Find where the given text appears and provide that cell's center as (X, Y) coordinate. 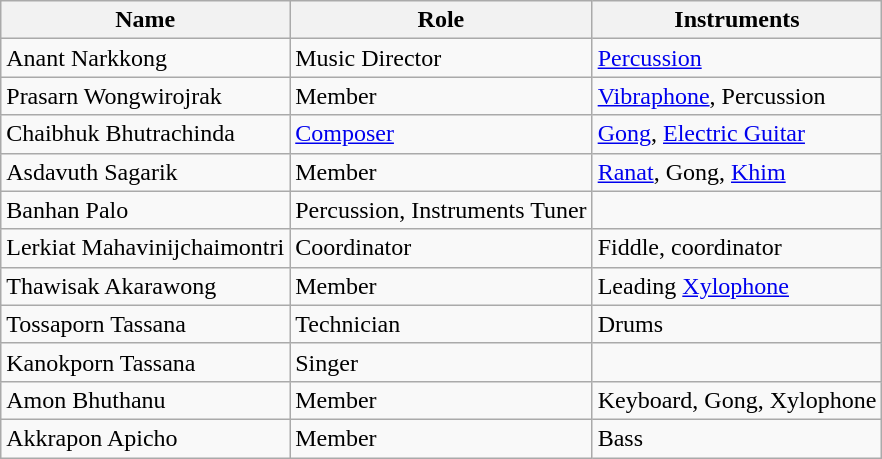
Instruments (737, 20)
Technician (441, 324)
Asdavuth Sagarik (146, 172)
Tossaporn Tassana (146, 324)
Music Director (441, 58)
Akkrapon Apicho (146, 438)
Composer (441, 134)
Coordinator (441, 248)
Percussion, Instruments Tuner (441, 210)
Chaibhuk Bhutrachinda (146, 134)
Singer (441, 362)
Amon Bhuthanu (146, 400)
Banhan Palo (146, 210)
Prasarn Wongwirojrak (146, 96)
Name (146, 20)
Anant Narkkong (146, 58)
Vibraphone, Percussion (737, 96)
Keyboard, Gong, Xylophone (737, 400)
Ranat, Gong, Khim (737, 172)
Role (441, 20)
Drums (737, 324)
Leading Xylophone (737, 286)
Fiddle, coordinator (737, 248)
Thawisak Akarawong (146, 286)
Bass (737, 438)
Lerkiat Mahavinijchaimontri (146, 248)
Kanokporn Tassana (146, 362)
Gong, Electric Guitar (737, 134)
Percussion (737, 58)
